Locate the cell with the specified text and output its (X, Y) center coordinate. 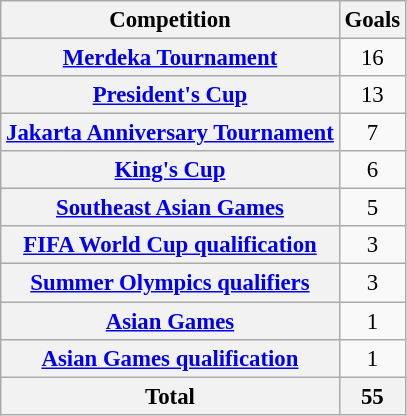
13 (372, 95)
President's Cup (170, 95)
Goals (372, 20)
Asian Games (170, 321)
Merdeka Tournament (170, 58)
55 (372, 396)
Asian Games qualification (170, 358)
Summer Olympics qualifiers (170, 283)
FIFA World Cup qualification (170, 245)
5 (372, 208)
Competition (170, 20)
16 (372, 58)
King's Cup (170, 170)
Total (170, 396)
Southeast Asian Games (170, 208)
Jakarta Anniversary Tournament (170, 133)
7 (372, 133)
6 (372, 170)
